Identify which cell holds the provided text, then report its (x, y) central coordinate. 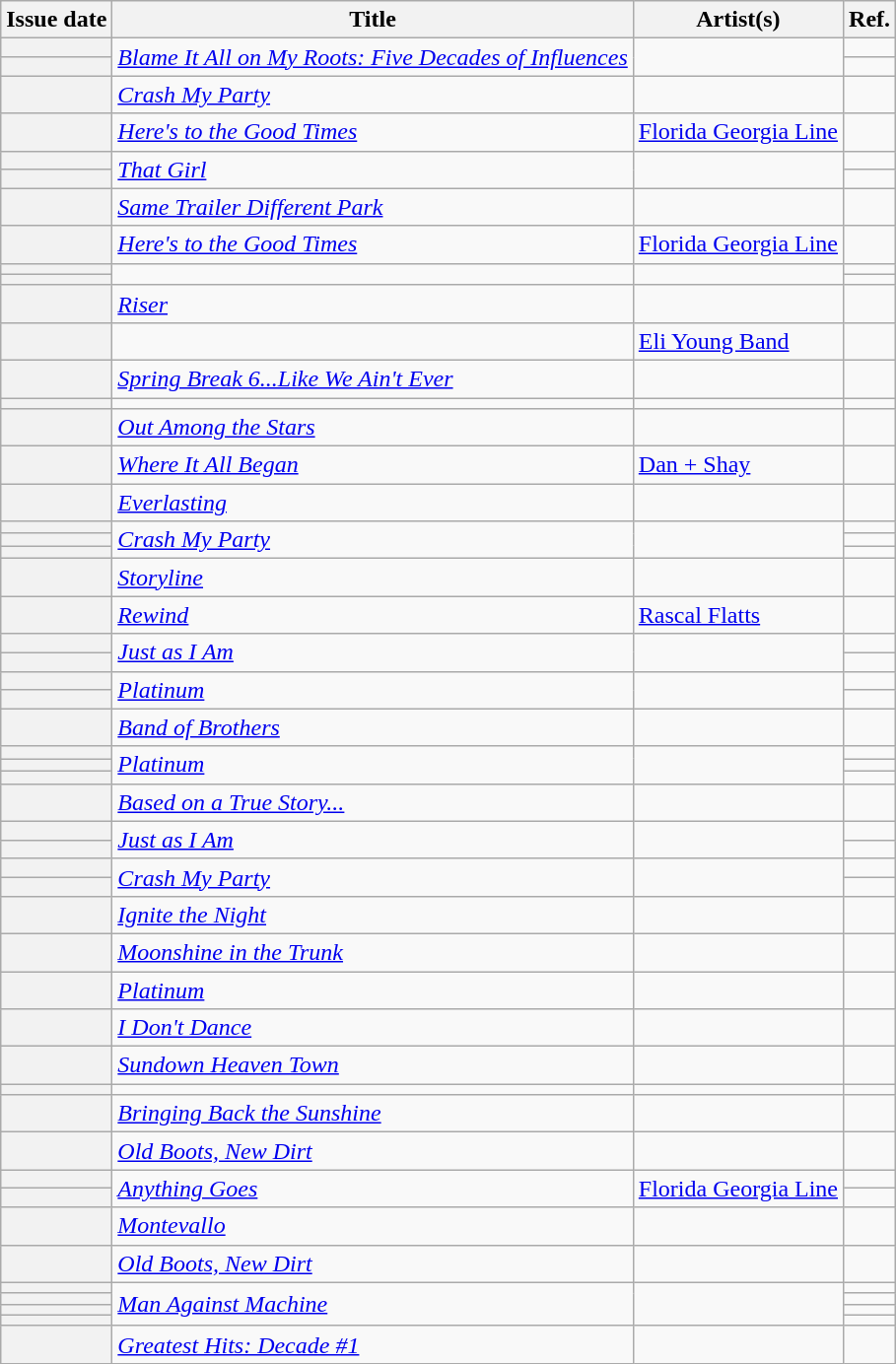
Ref. (869, 20)
Ignite the Night (373, 915)
I Don't Dance (373, 1028)
Bringing Back the Sunshine (373, 1114)
Man Against Machine (373, 1304)
Blame It All on My Roots: Five Decades of Influences (373, 57)
Greatest Hits: Decade #1 (373, 1344)
Montevallo (373, 1226)
That Girl (373, 170)
Where It All Began (373, 465)
Anything Goes (373, 1189)
Band of Brothers (373, 727)
Eli Young Band (737, 341)
Title (373, 20)
Out Among the Stars (373, 428)
Rewind (373, 615)
Storyline (373, 578)
Based on a True Story... (373, 802)
Spring Break 6...Like We Ain't Ever (373, 378)
Moonshine in the Trunk (373, 952)
Same Trailer Different Park (373, 207)
Rascal Flatts (737, 615)
Artist(s) (737, 20)
Dan + Shay (737, 465)
Riser (373, 304)
Everlasting (373, 503)
Sundown Heaven Town (373, 1065)
Issue date (57, 20)
